Extract the (X, Y) coordinate from the center of the cell holding the provided text.  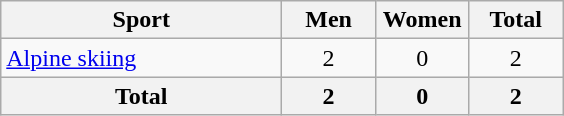
Alpine skiing (142, 58)
Men (329, 20)
Sport (142, 20)
Women (422, 20)
